Provide the [x, y] coordinate of the cell's center where the given text is located.  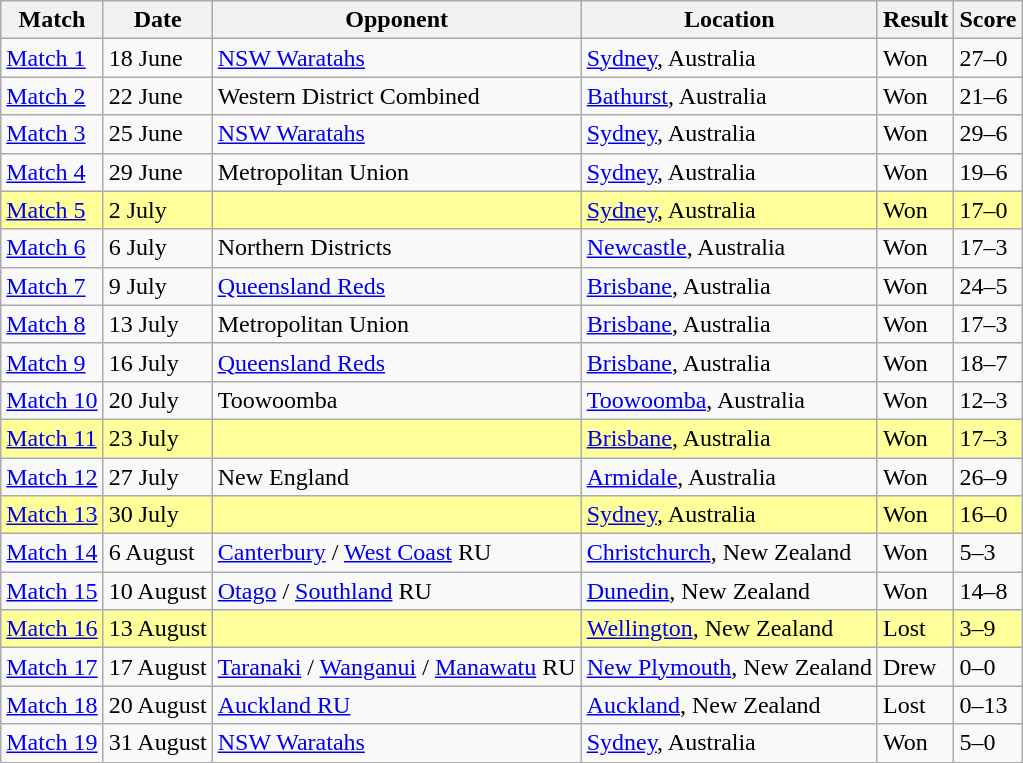
0–13 [988, 705]
New Plymouth, New Zealand [729, 667]
16 July [158, 362]
31 August [158, 743]
Newcastle, Australia [729, 248]
Armidale, Australia [729, 477]
24–5 [988, 286]
Toowoomba [396, 400]
21–6 [988, 96]
Match 12 [52, 477]
20 July [158, 400]
14–8 [988, 591]
Match 9 [52, 362]
20 August [158, 705]
6 July [158, 248]
27–0 [988, 58]
New England [396, 477]
17–0 [988, 210]
17 August [158, 667]
Match 6 [52, 248]
Match 18 [52, 705]
3–9 [988, 629]
13 August [158, 629]
Auckland RU [396, 705]
Opponent [396, 20]
Toowoomba, Australia [729, 400]
Match 3 [52, 134]
26–9 [988, 477]
12–3 [988, 400]
Drew [915, 667]
Match 1 [52, 58]
Match 19 [52, 743]
0–0 [988, 667]
Christchurch, New Zealand [729, 553]
Result [915, 20]
Match 16 [52, 629]
Dunedin, New Zealand [729, 591]
16–0 [988, 515]
29 June [158, 172]
18 June [158, 58]
6 August [158, 553]
5–0 [988, 743]
29–6 [988, 134]
Match 13 [52, 515]
19–6 [988, 172]
Match 4 [52, 172]
Match 14 [52, 553]
Match 7 [52, 286]
Match 17 [52, 667]
Score [988, 20]
Match 5 [52, 210]
30 July [158, 515]
Auckland, New Zealand [729, 705]
25 June [158, 134]
9 July [158, 286]
Northern Districts [396, 248]
22 June [158, 96]
13 July [158, 324]
Location [729, 20]
18–7 [988, 362]
Wellington, New Zealand [729, 629]
Match 8 [52, 324]
23 July [158, 438]
10 August [158, 591]
Match 2 [52, 96]
Match 11 [52, 438]
Western District Combined [396, 96]
Otago / Southland RU [396, 591]
Date [158, 20]
Match 10 [52, 400]
27 July [158, 477]
5–3 [988, 553]
Match [52, 20]
Taranaki / Wanganui / Manawatu RU [396, 667]
2 July [158, 210]
Match 15 [52, 591]
Bathurst, Australia [729, 96]
Canterbury / West Coast RU [396, 553]
